Capture the cell that displays the provided text and extract its (X, Y) central coordinate. 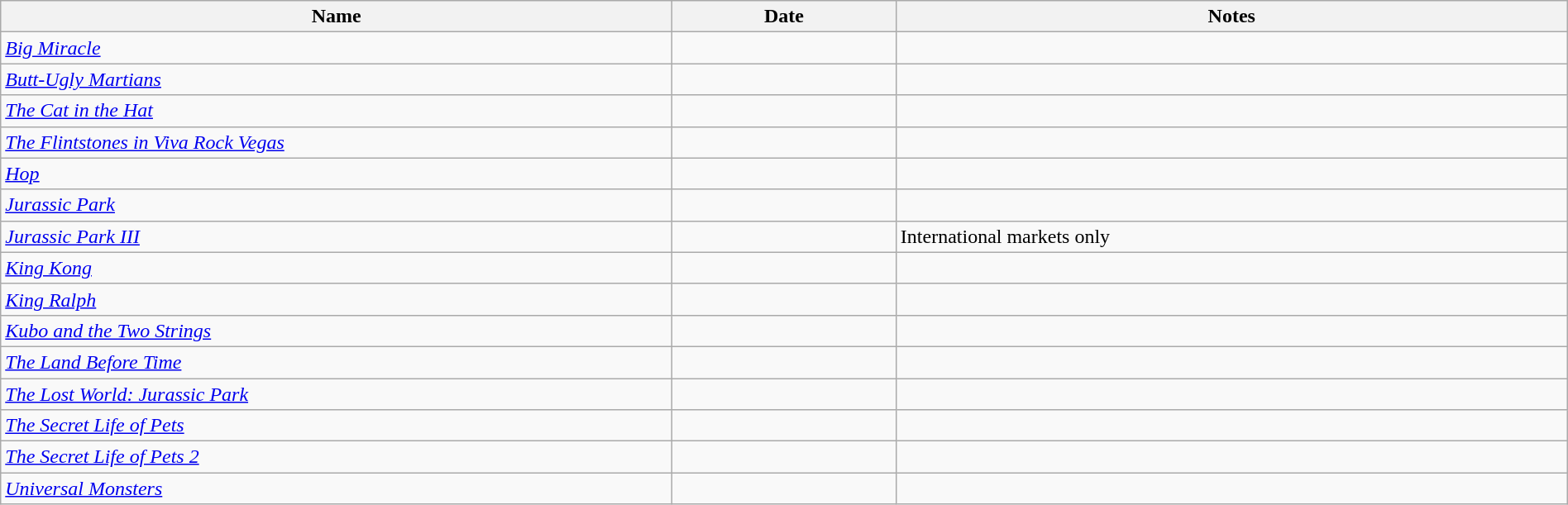
The Secret Life of Pets 2 (337, 457)
Universal Monsters (337, 488)
The Lost World: Jurassic Park (337, 394)
Notes (1231, 17)
Hop (337, 174)
Jurassic Park (337, 205)
Date (784, 17)
Butt-Ugly Martians (337, 79)
The Flintstones in Viva Rock Vegas (337, 142)
International markets only (1231, 236)
Jurassic Park III (337, 236)
Big Miracle (337, 48)
Kubo and the Two Strings (337, 331)
The Secret Life of Pets (337, 426)
The Cat in the Hat (337, 111)
King Kong (337, 268)
Name (337, 17)
The Land Before Time (337, 362)
King Ralph (337, 299)
